Output the [X, Y] coordinate of the center of the cell containing the given text.  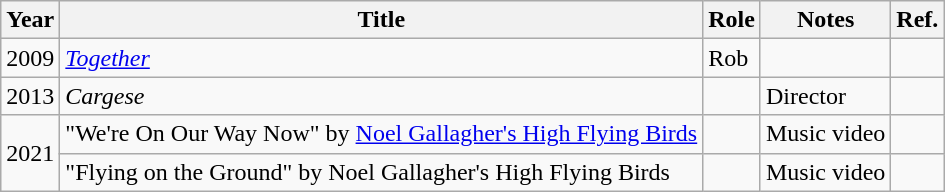
Notes [825, 20]
Together [382, 58]
2009 [30, 58]
"Flying on the Ground" by Noel Gallagher's High Flying Birds [382, 172]
2013 [30, 96]
Role [732, 20]
"We're On Our Way Now" by Noel Gallagher's High Flying Birds [382, 134]
Cargese [382, 96]
Director [825, 96]
Year [30, 20]
2021 [30, 153]
Rob [732, 58]
Title [382, 20]
Ref. [918, 20]
